Pinpoint the cell where the given text exists, returning its (x, y) midpoint coordinate. 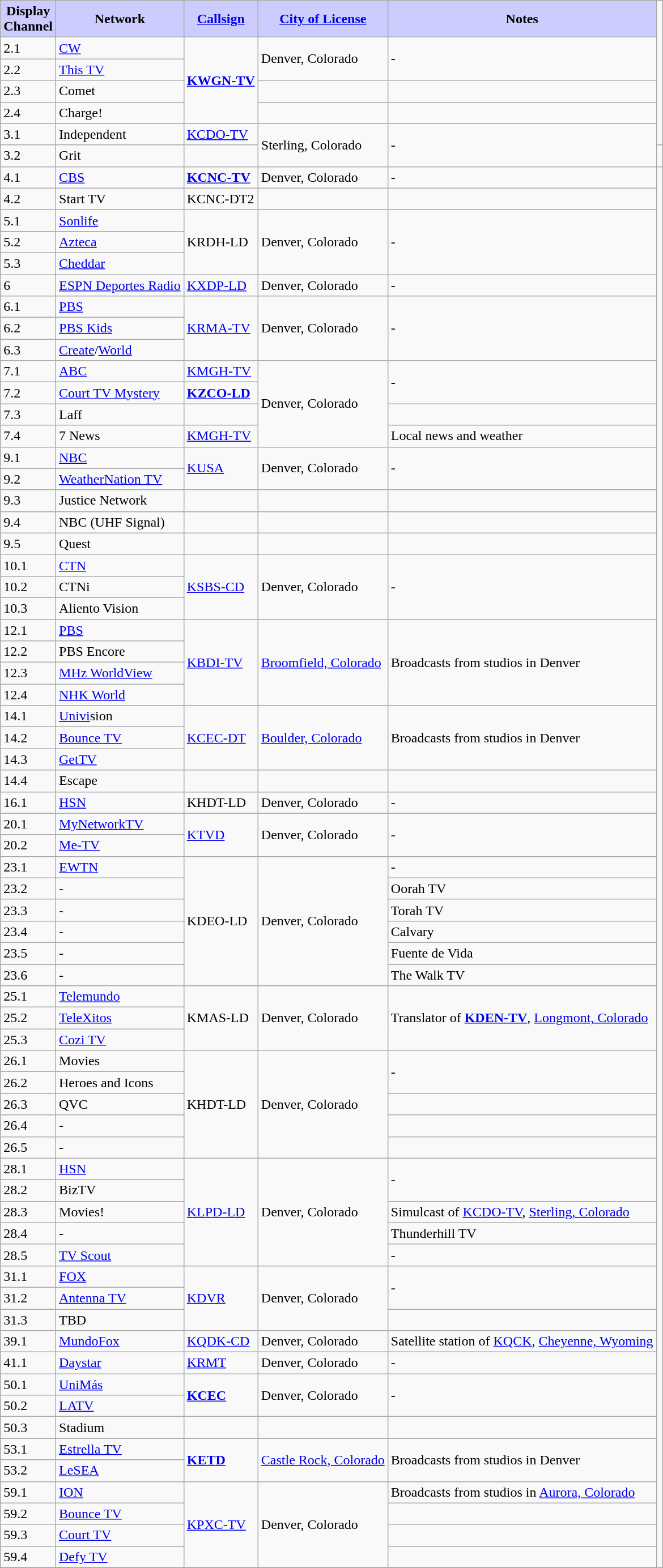
50.3 (28, 1428)
2.3 (28, 91)
7.2 (28, 393)
KDEO-LD (221, 921)
9.3 (28, 501)
31.2 (28, 1298)
CTN (120, 565)
CBS (120, 177)
14.3 (28, 759)
Movies! (120, 1212)
6.3 (28, 350)
59.3 (28, 1535)
EWTN (120, 867)
ION (120, 1492)
12.4 (28, 695)
6.2 (28, 328)
50.1 (28, 1385)
25.3 (28, 1040)
14.4 (28, 781)
Oorah TV (522, 888)
7.1 (28, 371)
9.1 (28, 458)
MyNetworkTV (120, 824)
Court TV Mystery (120, 393)
53.2 (28, 1471)
23.2 (28, 888)
Quest (120, 544)
28.3 (28, 1212)
28.5 (28, 1255)
PBS Encore (120, 652)
12.2 (28, 652)
Defy TV (120, 1557)
Estrella TV (120, 1449)
Aliento Vision (120, 608)
23.1 (28, 867)
9.5 (28, 544)
26.1 (28, 1061)
PBS Kids (120, 328)
4.1 (28, 177)
Me-TV (120, 845)
TBD (120, 1320)
9.4 (28, 522)
2.4 (28, 113)
53.1 (28, 1449)
Independent (120, 134)
Notes (522, 19)
CTNi (120, 587)
59.4 (28, 1557)
Cozi TV (120, 1040)
50.2 (28, 1406)
KTVD (221, 835)
LATV (120, 1406)
Stadium (120, 1428)
KWGN-TV (221, 80)
Movies (120, 1061)
Sterling, Colorado (323, 145)
23.6 (28, 975)
Cheddar (120, 263)
Daystar (120, 1363)
3.1 (28, 134)
KRMA-TV (221, 328)
MHz WorldView (120, 673)
KCNC-TV (221, 177)
Justice Network (120, 501)
TeleXitos (120, 1018)
KUSA (221, 468)
5.3 (28, 263)
3.2 (28, 156)
7.3 (28, 415)
ABC (120, 371)
10.2 (28, 587)
26.3 (28, 1104)
QVC (120, 1104)
23.3 (28, 910)
28.2 (28, 1190)
Azteca (120, 242)
14.1 (28, 716)
Translator of KDEN-TV, Longmont, Colorado (522, 1018)
Telemundo (120, 997)
Fuente de Vida (522, 953)
KCEC (221, 1395)
10.3 (28, 608)
KRMT (221, 1363)
KZCO-LD (221, 393)
Heroes and Icons (120, 1083)
12.1 (28, 630)
Thunderhill TV (522, 1233)
Laff (120, 415)
WeatherNation TV (120, 479)
Simulcast of KCDO-TV, Sterling, Colorado (522, 1212)
Torah TV (522, 910)
ESPN Deportes Radio (120, 285)
KCEC-DT (221, 738)
6.1 (28, 307)
BizTV (120, 1190)
2.2 (28, 70)
This TV (120, 70)
City of License (323, 19)
KETD (221, 1460)
6 (28, 285)
Create/World (120, 350)
Network (120, 19)
Satellite station of KQCK, Cheyenne, Wyoming (522, 1341)
MundoFox (120, 1341)
KPXC-TV (221, 1524)
7 News (120, 436)
Calvary (522, 932)
Broadcasts from studios in Aurora, Colorado (522, 1492)
DisplayChannel (28, 19)
23.4 (28, 932)
4.2 (28, 199)
20.2 (28, 845)
KRDH-LD (221, 242)
9.2 (28, 479)
5.1 (28, 220)
20.1 (28, 824)
FOX (120, 1276)
12.3 (28, 673)
25.2 (28, 1018)
28.1 (28, 1169)
The Walk TV (522, 975)
KDVR (221, 1298)
28.4 (28, 1233)
LeSEA (120, 1471)
31.1 (28, 1276)
KLPD-LD (221, 1212)
Charge! (120, 113)
16.1 (28, 802)
Grit (120, 156)
KQDK-CD (221, 1341)
5.2 (28, 242)
26.4 (28, 1126)
GetTV (120, 759)
Callsign (221, 19)
23.5 (28, 953)
2.1 (28, 48)
KSBS-CD (221, 587)
Escape (120, 781)
39.1 (28, 1341)
Broomfield, Colorado (323, 663)
Comet (120, 91)
Castle Rock, Colorado (323, 1460)
Start TV (120, 199)
7.4 (28, 436)
41.1 (28, 1363)
TV Scout (120, 1255)
NHK World (120, 695)
Court TV (120, 1535)
Univision (120, 716)
10.1 (28, 565)
Antenna TV (120, 1298)
14.2 (28, 738)
KXDP-LD (221, 285)
UniMás (120, 1385)
KBDI-TV (221, 663)
Boulder, Colorado (323, 738)
59.1 (28, 1492)
31.3 (28, 1320)
KMAS-LD (221, 1018)
NBC (UHF Signal) (120, 522)
26.5 (28, 1147)
26.2 (28, 1083)
NBC (120, 458)
CW (120, 48)
25.1 (28, 997)
Sonlife (120, 220)
59.2 (28, 1514)
KCNC-DT2 (221, 199)
KCDO-TV (221, 134)
Local news and weather (522, 436)
